Identify which cell holds the provided text, then report its [X, Y] central coordinate. 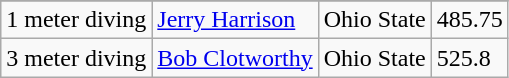
525.8 [470, 58]
Jerry Harrison [235, 20]
1 meter diving [76, 20]
3 meter diving [76, 58]
485.75 [470, 20]
Bob Clotworthy [235, 58]
